Extract the (X, Y) coordinate from the center of the cell holding the provided text.  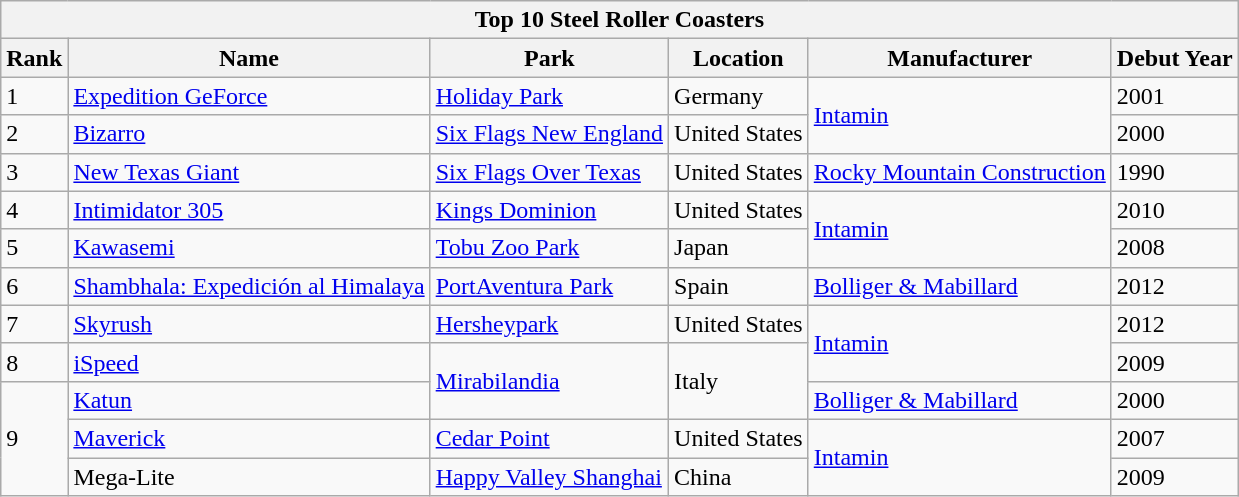
Maverick (249, 438)
Expedition GeForce (249, 96)
8 (34, 362)
Holiday Park (549, 96)
New Texas Giant (249, 172)
2 (34, 134)
Mega-Lite (249, 477)
Name (249, 58)
3 (34, 172)
1990 (1174, 172)
1 (34, 96)
2001 (1174, 96)
Kawasemi (249, 248)
Rocky Mountain Construction (960, 172)
Top 10 Steel Roller Coasters (620, 20)
Park (549, 58)
Happy Valley Shanghai (549, 477)
Rank (34, 58)
Katun (249, 400)
Kings Dominion (549, 210)
Skyrush (249, 324)
Six Flags New England (549, 134)
Location (739, 58)
6 (34, 286)
iSpeed (249, 362)
Italy (739, 381)
Germany (739, 96)
7 (34, 324)
Mirabilandia (549, 381)
Debut Year (1174, 58)
Tobu Zoo Park (549, 248)
2007 (1174, 438)
Six Flags Over Texas (549, 172)
Spain (739, 286)
China (739, 477)
Manufacturer (960, 58)
Intimidator 305 (249, 210)
Japan (739, 248)
Bizarro (249, 134)
Hersheypark (549, 324)
4 (34, 210)
2010 (1174, 210)
Cedar Point (549, 438)
Shambhala: Expedición al Himalaya (249, 286)
PortAventura Park (549, 286)
5 (34, 248)
9 (34, 438)
2008 (1174, 248)
